Locate the cell with the specified text and output its [x, y] center coordinate. 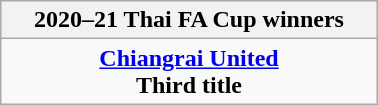
Chiangrai UnitedThird title [189, 72]
2020–21 Thai FA Cup winners [189, 20]
